Search for the cell housing the specified text and yield its [x, y] center coordinate. 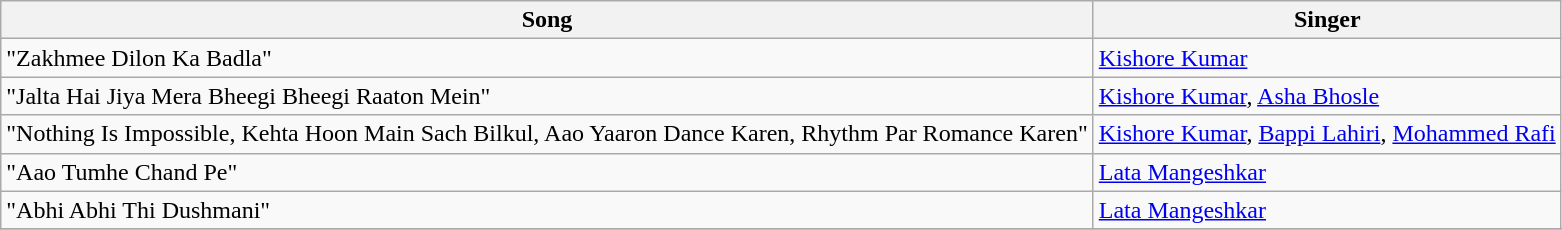
"Zakhmee Dilon Ka Badla" [547, 58]
"Nothing Is Impossible, Kehta Hoon Main Sach Bilkul, Aao Yaaron Dance Karen, Rhythm Par Romance Karen" [547, 134]
Singer [1327, 20]
Song [547, 20]
Kishore Kumar [1327, 58]
"Jalta Hai Jiya Mera Bheegi Bheegi Raaton Mein" [547, 96]
Kishore Kumar, Bappi Lahiri, Mohammed Rafi [1327, 134]
Kishore Kumar, Asha Bhosle [1327, 96]
"Aao Tumhe Chand Pe" [547, 172]
"Abhi Abhi Thi Dushmani" [547, 210]
